Search for the cell housing the specified text and yield its [x, y] center coordinate. 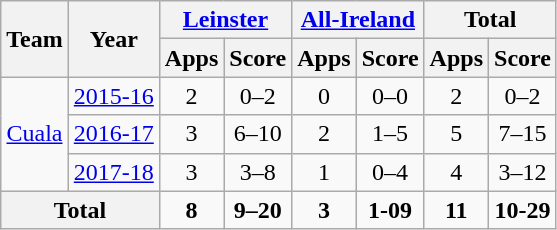
Team [35, 39]
11 [456, 210]
2015-16 [114, 96]
Year [114, 39]
0–4 [390, 172]
1–5 [390, 134]
0–0 [390, 96]
Cuala [35, 134]
10-29 [523, 210]
9–20 [258, 210]
6–10 [258, 134]
3–8 [258, 172]
All-Ireland [358, 20]
2016-17 [114, 134]
5 [456, 134]
2017-18 [114, 172]
7–15 [523, 134]
4 [456, 172]
3–12 [523, 172]
Leinster [225, 20]
1-09 [390, 210]
1 [324, 172]
0 [324, 96]
8 [191, 210]
